From the cell containing the given text, extract its center point as [X, Y] coordinate. 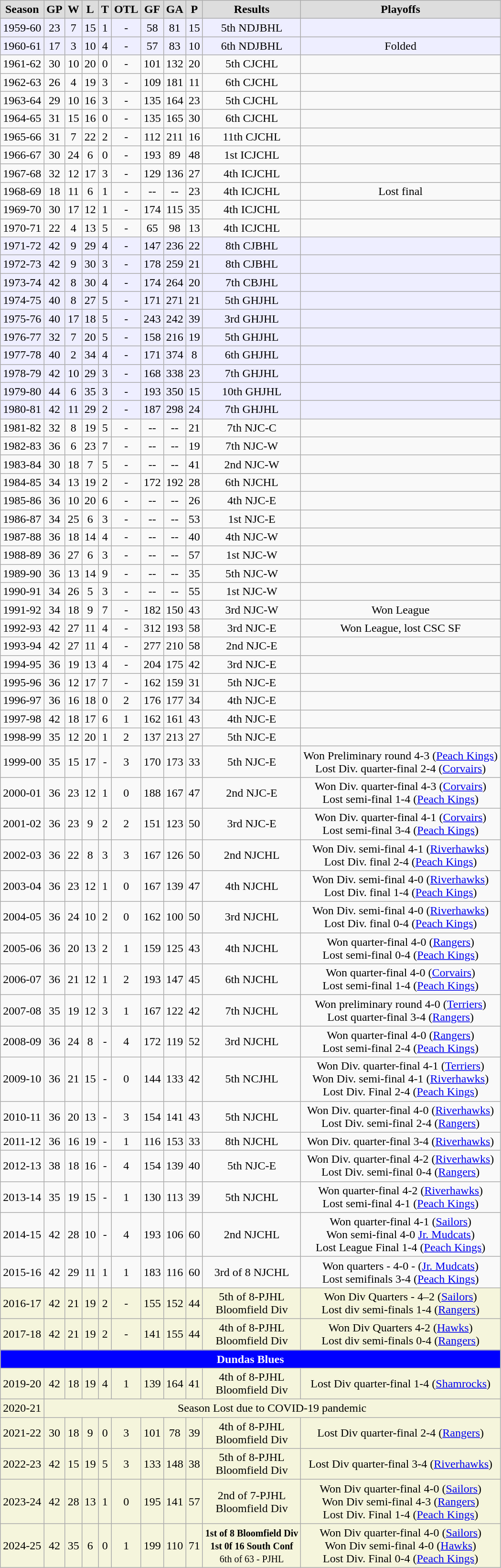
L [90, 10]
259 [175, 264]
2023-24 [22, 1502]
183 [152, 1272]
Season Lost due to COVID-19 pandemic [272, 1408]
1975-76 [22, 319]
188 [152, 792]
1968-69 [22, 191]
1959-60 [22, 28]
242 [175, 319]
187 [152, 410]
48 [194, 155]
115 [175, 209]
7th NJCHL [251, 1010]
125 [175, 948]
126 [175, 854]
175 [175, 664]
Won Div Quarters 4-2 (Hawks)Lost div semi-finals 0-4 (Rangers) [401, 1334]
Won quarter-final 4-0 (Rangers)Lost semi-final 0-4 (Peach Kings) [401, 948]
55 [194, 592]
1972-73 [22, 264]
7th NJC-W [251, 446]
2012-13 [22, 1166]
112 [152, 137]
25 [74, 519]
5th NJC-W [251, 573]
2005-06 [22, 948]
1990-91 [22, 592]
45 [194, 980]
2010-11 [22, 1116]
1966-67 [22, 155]
Won Div. quarter-final 3-4 (Riverhawks) [401, 1141]
1989-90 [22, 573]
106 [175, 1234]
Won quarter-final 4-0 (Rangers)Lost semi-final 2-4 (Peach Kings) [401, 1042]
Won Div. quarter-final 4-2 (Riverhawks)Lost Div. semi-final 0-4 (Rangers) [401, 1166]
Lost Div quarter-final 2-4 (Rangers) [401, 1433]
83 [175, 46]
374 [175, 355]
Dundas Blues [250, 1359]
W [74, 10]
4th NJC-W [251, 537]
Won Div quarter-final 4-0 (Sailors)Won Div semi-final 4-0 (Hawks)Lost Div. Final 0-4 (Peach Kings) [401, 1546]
1995-96 [22, 682]
298 [175, 410]
2004-05 [22, 918]
177 [175, 701]
Playoffs [401, 10]
1994-95 [22, 664]
1969-70 [22, 209]
2nd of 7-PJHLBloomfield Div [251, 1502]
5th NCJHL [251, 1079]
1960-61 [22, 46]
152 [175, 1303]
7th CBJHL [251, 282]
119 [175, 1042]
1983-84 [22, 464]
5th NDJBHL [251, 28]
81 [175, 28]
1980-81 [22, 410]
2nd NJC-W [251, 464]
1996-97 [22, 701]
6th NDJBHL [251, 46]
3rd NJC-W [251, 610]
2014-15 [22, 1234]
P [194, 10]
2020-21 [22, 1408]
2008-09 [22, 1042]
2019-20 [22, 1384]
Lost Div quarter-final 1-4 (Shamrocks) [401, 1384]
178 [152, 264]
1999-00 [22, 762]
Folded [401, 46]
277 [152, 646]
3rd of 8 NJCHL [251, 1272]
89 [175, 155]
136 [175, 173]
110 [175, 1546]
Won League, lost CSC SF [401, 628]
2009-10 [22, 1079]
7th NJC-C [251, 428]
78 [175, 1433]
170 [152, 762]
Won preliminary round 4-0 (Terriers)Lost quarter-final 3-4 (Rangers) [401, 1010]
129 [152, 173]
165 [175, 119]
Won League [401, 610]
2003-04 [22, 886]
204 [152, 664]
2001-02 [22, 824]
243 [152, 319]
Won Div. semi-final 4-0 (Riverhawks)Lost Div. final 0-4 (Peach Kings) [401, 918]
264 [175, 282]
2017-18 [22, 1334]
1979-80 [22, 391]
2015-16 [22, 1272]
195 [152, 1502]
52 [194, 1042]
71 [194, 1546]
53 [194, 519]
148 [175, 1464]
1992-93 [22, 628]
1977-78 [22, 355]
Won quarters - 4-0 - (Jr. Mudcats)Lost semifinals 3-4 (Peach Kings) [401, 1272]
Won quarter-final 4-2 (Riverhawks)Lost semi-final 4-1 (Peach Kings) [401, 1197]
151 [152, 824]
210 [175, 646]
2024-25 [22, 1546]
1998-99 [22, 737]
1961-62 [22, 64]
113 [175, 1197]
1978-79 [22, 373]
65 [152, 228]
Lost Div quarter-final 3-4 (Riverhawks) [401, 1464]
Won Div. quarter-final 4-0 (Riverhawks)Lost Div. semi-final 2-4 (Rangers) [401, 1116]
Won Preliminary round 4-3 (Peach Kings)Lost Div. quarter-final 2-4 (Corvairs) [401, 762]
168 [152, 373]
350 [175, 391]
Won Div. semi-final 4-1 (Riverhawks)Lost Div. final 2-4 (Peach Kings) [401, 854]
1962-63 [22, 82]
1965-66 [22, 137]
Won quarter-final 4-0 (Corvairs)Lost semi-final 1-4 (Peach Kings) [401, 980]
2011-12 [22, 1141]
1986-87 [22, 519]
11th CJCHL [251, 137]
2016-17 [22, 1303]
2002-03 [22, 854]
161 [175, 719]
271 [175, 301]
109 [152, 82]
1st NJC-E [251, 519]
1967-68 [22, 173]
137 [152, 737]
1993-94 [22, 646]
150 [175, 610]
181 [175, 82]
Won quarter-final 4-1 (Sailors)Won semi-final 4-0 Jr. Mudcats)Lost League Final 1-4 (Peach Kings) [401, 1234]
2000-01 [22, 792]
216 [175, 337]
213 [175, 737]
Results [251, 10]
1st ICJCHL [251, 155]
GP [54, 10]
1987-88 [22, 537]
1984-85 [22, 482]
Won Div. quarter-final 4-1 (Terriers)Won Div. semi-final 4-1 (Riverhawks)Lost Div. Final 2-4 (Peach Kings) [401, 1079]
1988-89 [22, 555]
Won Div. quarter-final 4-3 (Corvairs)Lost semi-final 1-4 (Peach Kings) [401, 792]
8th NJCHL [251, 1141]
Won Div Quarters - 4–2 (Sailors)Lost div semi-finals 1-4 (Rangers) [401, 1303]
2007-08 [22, 1010]
1st of 8 Bloomfield Div1st 0f 16 South Conf6th of 63 - PJHL [251, 1546]
153 [175, 1141]
1973-74 [22, 282]
GF [152, 10]
1976-77 [22, 337]
211 [175, 137]
98 [175, 228]
199 [152, 1546]
Lost final [401, 191]
1963-64 [22, 100]
192 [175, 482]
1970-71 [22, 228]
Won Div. semi-final 4-0 (Riverhawks)Lost Div. final 1-4 (Peach Kings) [401, 886]
1985-86 [22, 500]
123 [175, 824]
2013-14 [22, 1197]
312 [152, 628]
1964-65 [22, 119]
Won Div quarter-final 4-0 (Sailors)Won Div semi-final 4-3 (Rangers)Lost Div. Final 1-4 (Peach Kings) [401, 1502]
10th GHJHL [251, 391]
Won Div. quarter-final 4-1 (Corvairs)Lost semi-final 3-4 (Peach Kings) [401, 824]
100 [175, 918]
176 [152, 701]
236 [175, 246]
Season [22, 10]
T [105, 10]
2021-22 [22, 1433]
OTL [126, 10]
144 [152, 1079]
6th GHJHL [251, 355]
3rd GHJHL [251, 319]
2006-07 [22, 980]
158 [152, 337]
2022-23 [22, 1464]
1982-83 [22, 446]
1997-98 [22, 719]
GA [175, 10]
130 [152, 1197]
1971-72 [22, 246]
1981-82 [22, 428]
122 [175, 1010]
1974-75 [22, 301]
338 [175, 373]
173 [175, 762]
182 [152, 610]
132 [175, 64]
1991-92 [22, 610]
